Return (X, Y) of the center of cell containing provided text 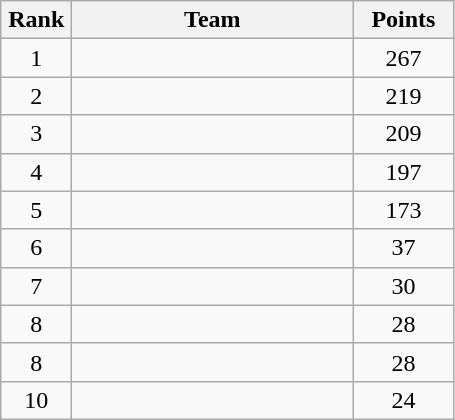
3 (36, 134)
209 (404, 134)
6 (36, 248)
4 (36, 172)
173 (404, 210)
219 (404, 96)
1 (36, 58)
5 (36, 210)
2 (36, 96)
Team (212, 20)
Rank (36, 20)
Points (404, 20)
37 (404, 248)
267 (404, 58)
197 (404, 172)
7 (36, 286)
10 (36, 400)
30 (404, 286)
24 (404, 400)
